Detect which cell encompasses the target text, then output its [x, y] center coordinate. 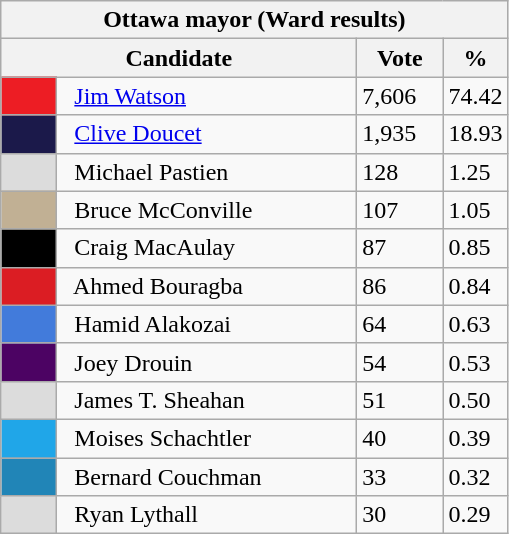
Candidate [179, 58]
54 [400, 362]
86 [400, 286]
87 [400, 248]
74.42 [476, 96]
30 [400, 515]
64 [400, 324]
Ottawa mayor (Ward results) [254, 20]
Michael Pastien [207, 172]
Bernard Couchman [207, 477]
1.05 [476, 210]
Ahmed Bouragba [207, 286]
0.53 [476, 362]
1,935 [400, 134]
0.39 [476, 438]
1.25 [476, 172]
Moises Schachtler [207, 438]
James T. Sheahan [207, 400]
0.84 [476, 286]
0.32 [476, 477]
% [476, 58]
Vote [400, 58]
Hamid Alakozai [207, 324]
Ryan Lythall [207, 515]
0.50 [476, 400]
Joey Drouin [207, 362]
128 [400, 172]
Craig MacAulay [207, 248]
107 [400, 210]
18.93 [476, 134]
33 [400, 477]
0.63 [476, 324]
0.85 [476, 248]
7,606 [400, 96]
Clive Doucet [207, 134]
Bruce McConville [207, 210]
0.29 [476, 515]
Jim Watson [207, 96]
51 [400, 400]
40 [400, 438]
